Search for the cell housing the specified text and yield its [x, y] center coordinate. 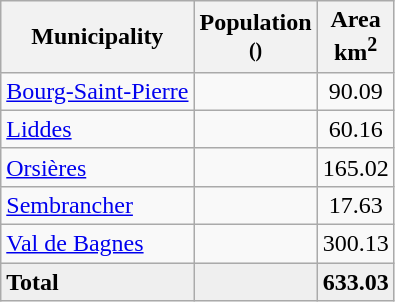
633.03 [356, 282]
60.16 [356, 129]
17.63 [356, 205]
300.13 [356, 244]
Municipality [98, 37]
Area km2 [356, 37]
Val de Bagnes [98, 244]
Sembrancher [98, 205]
Liddes [98, 129]
Population() [256, 37]
165.02 [356, 167]
Orsières [98, 167]
Bourg-Saint-Pierre [98, 91]
90.09 [356, 91]
Total [98, 282]
